Search for the cell housing the specified text and yield its (x, y) center coordinate. 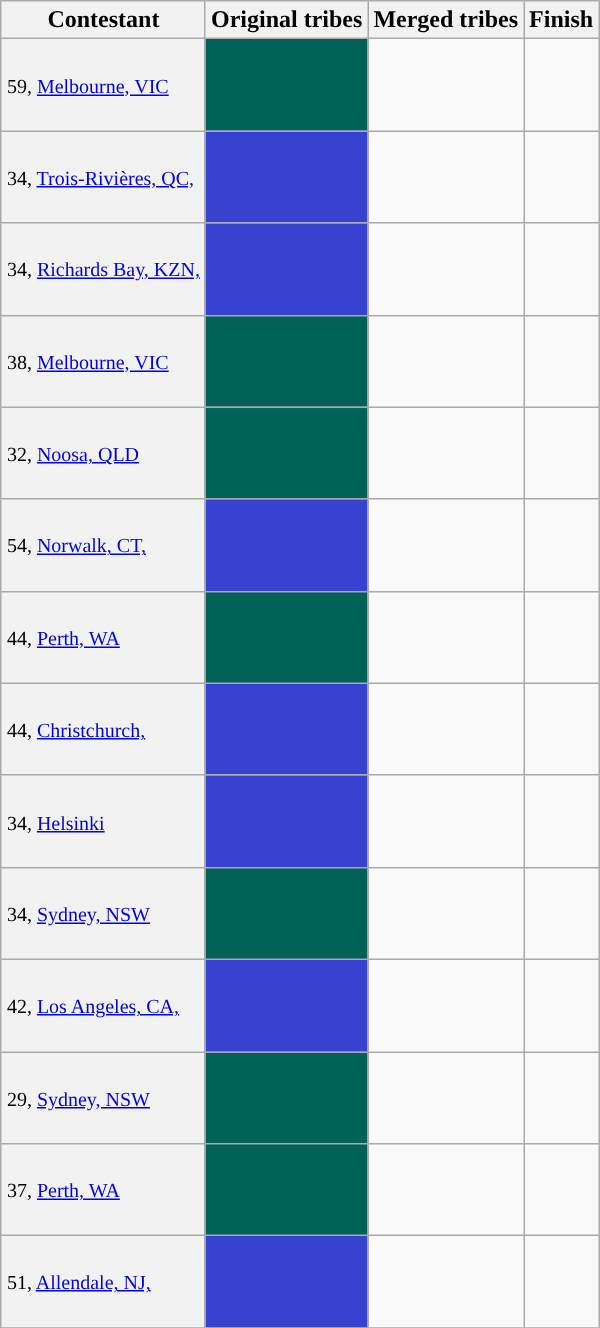
37, Perth, WA (103, 1190)
34, Trois-Rivières, QC, (103, 177)
51, Allendale, NJ, (103, 1282)
34, Sydney, NSW (103, 913)
Contestant (103, 20)
34, Richards Bay, KZN, (103, 269)
44, Perth, WA (103, 637)
32, Noosa, QLD (103, 453)
59, Melbourne, VIC (103, 85)
Original tribes (286, 20)
42, Los Angeles, CA, (103, 1005)
54, Norwalk, CT, (103, 545)
34, Helsinki (103, 821)
Finish (562, 20)
Merged tribes (446, 20)
38, Melbourne, VIC (103, 361)
44, Christchurch, (103, 729)
29, Sydney, NSW (103, 1098)
